Determine the (x, y) coordinate at the center of the cell enclosing the given text.  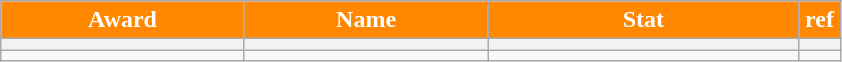
Award (123, 20)
Name (366, 20)
ref (820, 20)
Stat (644, 20)
